Extract the [X, Y] coordinate from the center of the cell holding the provided text.  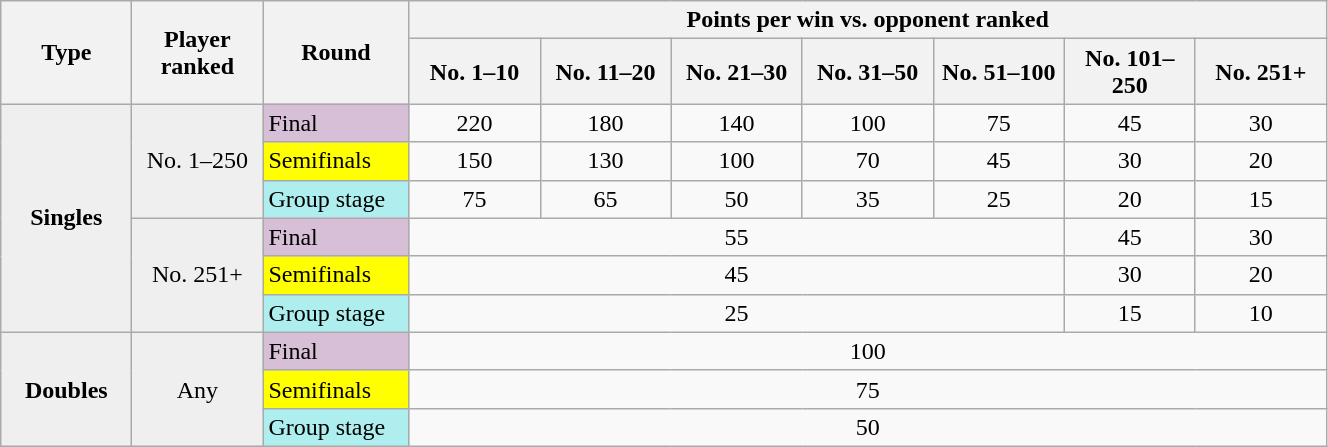
Type [66, 52]
Points per win vs. opponent ranked [868, 20]
Any [198, 389]
No. 51–100 [998, 72]
Round [336, 52]
130 [606, 161]
Singles [66, 218]
No. 11–20 [606, 72]
Player ranked [198, 52]
No. 1–250 [198, 161]
220 [474, 123]
10 [1260, 313]
180 [606, 123]
Doubles [66, 389]
55 [736, 237]
140 [736, 123]
No. 101–250 [1130, 72]
No. 21–30 [736, 72]
70 [868, 161]
35 [868, 199]
No. 31–50 [868, 72]
65 [606, 199]
No. 1–10 [474, 72]
150 [474, 161]
